For the text-containing cell, return its midpoint in (x, y) coordinate format. 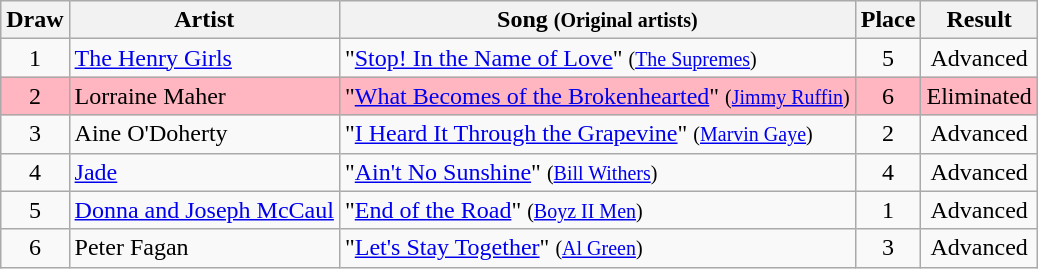
Place (888, 20)
Jade (204, 172)
"Let's Stay Together" (Al Green) (597, 248)
"End of the Road" (Boyz II Men) (597, 210)
Draw (35, 20)
Result (979, 20)
Peter Fagan (204, 248)
The Henry Girls (204, 58)
Aine O'Doherty (204, 134)
Artist (204, 20)
Donna and Joseph McCaul (204, 210)
"Ain't No Sunshine" (Bill Withers) (597, 172)
Lorraine Maher (204, 96)
"What Becomes of the Brokenhearted" (Jimmy Ruffin) (597, 96)
"Stop! In the Name of Love" (The Supremes) (597, 58)
Song (Original artists) (597, 20)
Eliminated (979, 96)
"I Heard It Through the Grapevine" (Marvin Gaye) (597, 134)
